From the cell containing the given text, extract its center point as [x, y] coordinate. 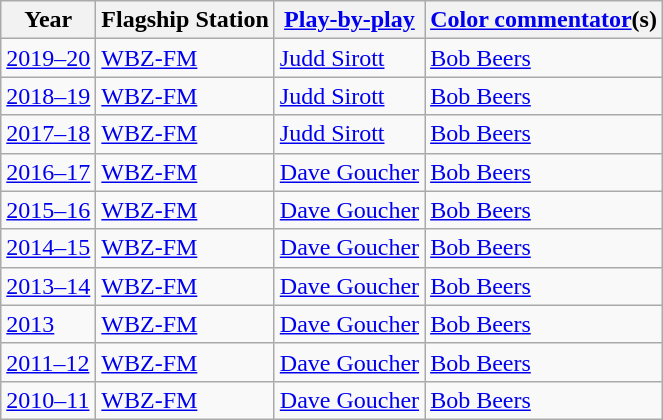
2019–20 [48, 58]
2013–14 [48, 286]
2015–16 [48, 210]
2017–18 [48, 134]
2011–12 [48, 362]
Year [48, 20]
2013 [48, 324]
2014–15 [48, 248]
2016–17 [48, 172]
Flagship Station [185, 20]
2018–19 [48, 96]
Color commentator(s) [544, 20]
2010–11 [48, 400]
Play-by-play [349, 20]
